Output the [x, y] coordinate of the center of the cell containing the given text.  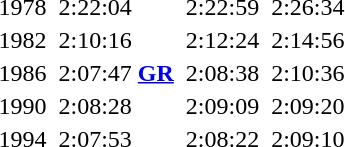
2:08:28 [116, 106]
2:08:38 [222, 73]
2:12:24 [222, 40]
2:07:47 GR [116, 73]
2:10:16 [116, 40]
2:09:09 [222, 106]
